Return the [X, Y] coordinate for the center point of the cell that contains the specified text.  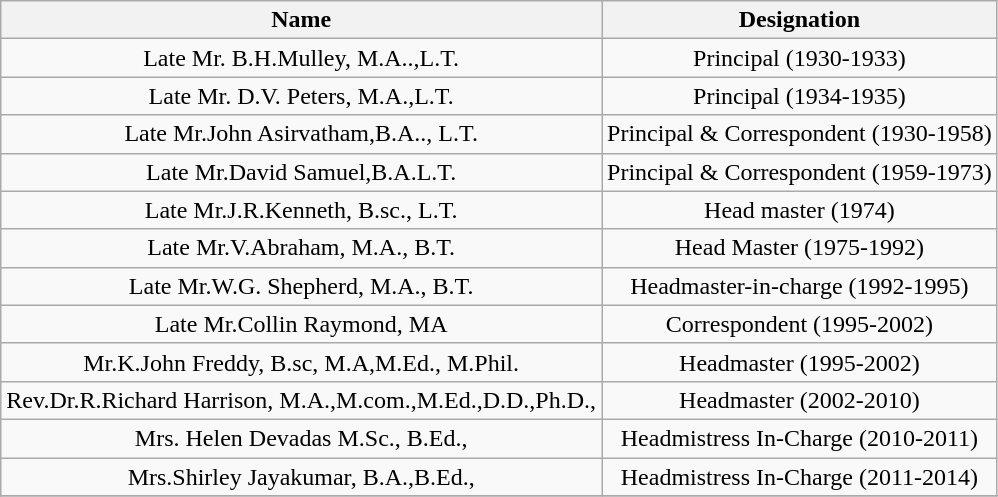
Designation [800, 20]
Late Mr.V.Abraham, M.A., B.T. [302, 248]
Late Mr.J.R.Kenneth, B.sc., L.T. [302, 210]
Headmaster-in-charge (1992-1995) [800, 286]
Name [302, 20]
Principal & Correspondent (1959-1973) [800, 172]
Headmistress In-Charge (2010-2011) [800, 438]
Late Mr. B.H.Mulley, M.A..,L.T. [302, 58]
Principal (1930-1933) [800, 58]
Mrs.Shirley Jayakumar, B.A.,B.Ed., [302, 477]
Late Mr.W.G. Shepherd, M.A., B.T. [302, 286]
Principal & Correspondent (1930-1958) [800, 134]
Late Mr. D.V. Peters, M.A.,L.T. [302, 96]
Late Mr.David Samuel,B.A.L.T. [302, 172]
Correspondent (1995-2002) [800, 324]
Headmistress In-Charge (2011-2014) [800, 477]
Rev.Dr.R.Richard Harrison, M.A.,M.com.,M.Ed.,D.D.,Ph.D., [302, 400]
Head Master (1975-1992) [800, 248]
Headmaster (2002-2010) [800, 400]
Headmaster (1995-2002) [800, 362]
Principal (1934-1935) [800, 96]
Late Mr.Collin Raymond, MA [302, 324]
Late Mr.John Asirvatham,B.A.., L.T. [302, 134]
Mrs. Helen Devadas M.Sc., B.Ed., [302, 438]
Mr.K.John Freddy, B.sc, M.A,M.Ed., M.Phil. [302, 362]
Head master (1974) [800, 210]
